Scan for the cell matching the given text and deliver its [x, y] coordinate at center. 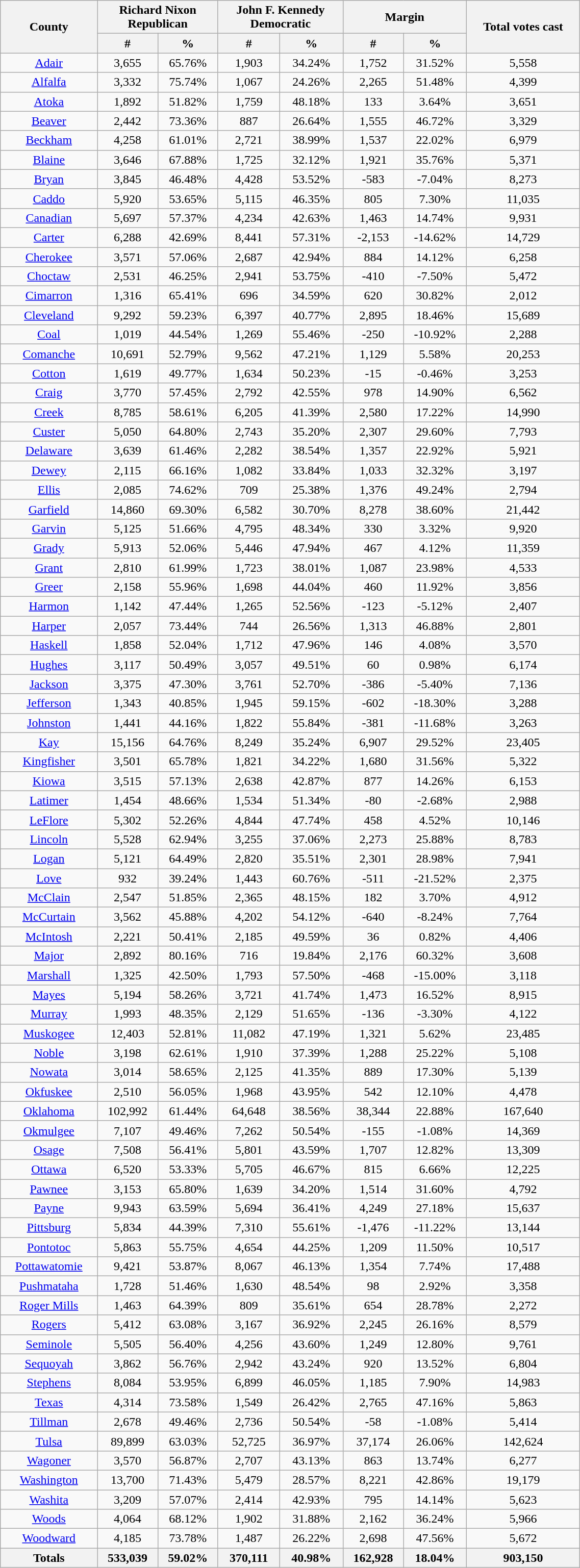
47.74% [311, 820]
25.22% [435, 1053]
2,442 [128, 121]
37,174 [373, 1441]
57.31% [311, 237]
3,332 [128, 82]
-1,476 [373, 1228]
46.13% [311, 1267]
8,579 [523, 1325]
5,558 [523, 63]
52.79% [188, 354]
41.74% [311, 995]
8,783 [523, 839]
-386 [373, 684]
9,421 [128, 1267]
43.13% [311, 1460]
3,117 [128, 665]
42.94% [311, 257]
167,640 [523, 1111]
458 [373, 820]
11,359 [523, 548]
2,736 [249, 1422]
35.61% [311, 1305]
McClain [49, 898]
1,316 [128, 296]
1,441 [128, 723]
49.77% [188, 373]
24.26% [311, 82]
1,968 [249, 1092]
4,314 [128, 1402]
5,921 [523, 451]
2,407 [523, 606]
20,253 [523, 354]
46.88% [435, 626]
3,770 [128, 393]
51.48% [435, 82]
6,907 [373, 742]
3,515 [128, 781]
41.35% [311, 1072]
1,793 [249, 975]
1,249 [373, 1344]
64.49% [188, 858]
2,012 [523, 296]
38.01% [311, 568]
2,085 [128, 490]
58.61% [188, 412]
Blaine [49, 160]
Woodward [49, 1538]
1,892 [128, 102]
8,785 [128, 412]
8,915 [523, 995]
Comanche [49, 354]
809 [249, 1305]
11.50% [435, 1247]
1,313 [373, 626]
3,167 [249, 1325]
56.87% [188, 1460]
1,354 [373, 1267]
4,249 [373, 1208]
2,892 [128, 956]
4,844 [249, 820]
5,139 [523, 1072]
14.14% [435, 1499]
2,125 [249, 1072]
35.51% [311, 858]
52.81% [188, 1033]
15,689 [523, 315]
Wagoner [49, 1460]
6,288 [128, 237]
13.52% [435, 1363]
59.02% [188, 1558]
Custer [49, 432]
2,129 [249, 1014]
1,725 [249, 160]
6,979 [523, 140]
5,125 [128, 528]
67.88% [188, 160]
2,375 [523, 878]
2,265 [373, 82]
4,792 [523, 1189]
Logan [49, 858]
2,743 [249, 432]
36.92% [311, 1325]
43.60% [311, 1344]
14,729 [523, 237]
3,845 [128, 179]
744 [249, 626]
49.59% [311, 937]
38,344 [373, 1111]
Total votes cast [523, 27]
89,899 [128, 1441]
-155 [373, 1130]
884 [373, 257]
Choctaw [49, 276]
Craig [49, 393]
1,707 [373, 1150]
64.76% [188, 742]
26.16% [435, 1325]
-58 [373, 1422]
142,624 [523, 1441]
61.01% [188, 140]
36 [373, 937]
-7.50% [435, 276]
889 [373, 1072]
460 [373, 587]
68.12% [188, 1519]
1,549 [249, 1402]
4,122 [523, 1014]
52.06% [188, 548]
6,277 [523, 1460]
Cotton [49, 373]
53.87% [188, 1267]
3,646 [128, 160]
56.76% [188, 1363]
5.62% [435, 1033]
17.22% [435, 412]
48.18% [311, 102]
36.97% [311, 1441]
4,234 [249, 218]
6,205 [249, 412]
1,728 [128, 1286]
Bryan [49, 179]
-10.92% [435, 335]
55.46% [311, 335]
12.82% [435, 1150]
51.85% [188, 898]
533,039 [128, 1558]
51.46% [188, 1286]
Osage [49, 1150]
73.58% [188, 1402]
Murray [49, 1014]
9,761 [523, 1344]
23.98% [435, 568]
2,942 [249, 1363]
5,528 [128, 839]
43.24% [311, 1363]
2,941 [249, 276]
13,144 [523, 1228]
2,792 [249, 393]
14.12% [435, 257]
1,680 [373, 762]
Kay [49, 742]
1,067 [249, 82]
10,691 [128, 354]
34.24% [311, 63]
-5.40% [435, 684]
31.60% [435, 1189]
62.61% [188, 1053]
1,343 [128, 703]
-0.46% [435, 373]
Washington [49, 1480]
Jackson [49, 684]
5,505 [128, 1344]
53.95% [188, 1383]
-15.00% [435, 975]
18.46% [435, 315]
61.44% [188, 1111]
Oklahoma [49, 1111]
5,920 [128, 198]
13,309 [523, 1150]
52.26% [188, 820]
4.52% [435, 820]
32.12% [311, 160]
6,562 [523, 393]
5,121 [128, 858]
42.86% [435, 1480]
1,698 [249, 587]
46.67% [311, 1169]
5,705 [249, 1169]
60.32% [435, 956]
-2,153 [373, 237]
49.24% [435, 490]
2,678 [128, 1422]
-410 [373, 276]
1,265 [249, 606]
1,487 [249, 1538]
50.49% [188, 665]
8,441 [249, 237]
-640 [373, 917]
3,255 [249, 839]
1,639 [249, 1189]
Harmon [49, 606]
40.98% [311, 1558]
-21.52% [435, 878]
2,185 [249, 937]
53.75% [311, 276]
5,672 [523, 1538]
41.39% [311, 412]
Coal [49, 335]
Muskogee [49, 1033]
12,403 [128, 1033]
2,115 [128, 470]
Rogers [49, 1325]
1,514 [373, 1189]
182 [373, 898]
1,269 [249, 335]
1,376 [373, 490]
2,698 [373, 1538]
12.80% [435, 1344]
6,258 [523, 257]
3,198 [128, 1053]
42.63% [311, 218]
65.78% [188, 762]
Caddo [49, 198]
52.70% [311, 684]
57.45% [188, 393]
Nowata [49, 1072]
4,912 [523, 898]
5,446 [249, 548]
3.70% [435, 898]
42.87% [311, 781]
1,185 [373, 1383]
29.52% [435, 742]
71.43% [188, 1480]
61.46% [188, 451]
542 [373, 1092]
73.36% [188, 121]
55.61% [311, 1228]
47.94% [311, 548]
37.06% [311, 839]
Cimarron [49, 296]
1,357 [373, 451]
7,136 [523, 684]
23,485 [523, 1033]
Beaver [49, 121]
2,765 [373, 1402]
1,822 [249, 723]
14,860 [128, 509]
716 [249, 956]
Cleveland [49, 315]
36.41% [311, 1208]
903,150 [523, 1558]
2,721 [249, 140]
35.24% [311, 742]
1,537 [373, 140]
146 [373, 645]
38.99% [311, 140]
57.50% [311, 975]
2,510 [128, 1092]
14.90% [435, 393]
7,941 [523, 858]
64,648 [249, 1111]
133 [373, 102]
64.39% [188, 1305]
4.08% [435, 645]
330 [373, 528]
65.41% [188, 296]
30.70% [311, 509]
40.85% [188, 703]
-250 [373, 335]
47.19% [311, 1033]
3,375 [128, 684]
-7.04% [435, 179]
4,258 [128, 140]
Tillman [49, 1422]
Carter [49, 237]
2,307 [373, 432]
1,634 [249, 373]
75.74% [188, 82]
33.84% [311, 470]
4,428 [249, 179]
4,202 [249, 917]
-381 [373, 723]
696 [249, 296]
47.56% [435, 1538]
3,288 [523, 703]
51.65% [311, 1014]
63.03% [188, 1441]
38.56% [311, 1111]
-2.68% [435, 800]
73.44% [188, 626]
-80 [373, 800]
2,245 [373, 1325]
Love [49, 878]
6,174 [523, 665]
Roger Mills [49, 1305]
1,993 [128, 1014]
42.69% [188, 237]
27.18% [435, 1208]
1,630 [249, 1286]
3,263 [523, 723]
1,033 [373, 470]
19.84% [311, 956]
2.92% [435, 1286]
McIntosh [49, 937]
8,084 [128, 1383]
63.59% [188, 1208]
4,533 [523, 568]
28.78% [435, 1305]
66.16% [188, 470]
5,694 [249, 1208]
1,321 [373, 1033]
Harper [49, 626]
47.21% [311, 354]
5,322 [523, 762]
56.05% [188, 1092]
2,414 [249, 1499]
5,414 [523, 1422]
Atoka [49, 102]
2,162 [373, 1519]
2,820 [249, 858]
98 [373, 1286]
1,945 [249, 703]
57.13% [188, 781]
1,903 [249, 63]
2,301 [373, 858]
44.16% [188, 723]
60 [373, 665]
11,082 [249, 1033]
6,582 [249, 509]
18.04% [435, 1558]
3,358 [523, 1286]
9,931 [523, 218]
-136 [373, 1014]
37.39% [311, 1053]
57.37% [188, 218]
Texas [49, 1402]
51.82% [188, 102]
Tulsa [49, 1441]
19,179 [523, 1480]
26.56% [311, 626]
1,129 [373, 354]
2,794 [523, 490]
5,479 [249, 1480]
54.12% [311, 917]
Pottawatomie [49, 1267]
Grant [49, 568]
Totals [49, 1558]
Creek [49, 412]
Pittsburg [49, 1228]
-15 [373, 373]
Cherokee [49, 257]
7,764 [523, 917]
Johnston [49, 723]
-8.24% [435, 917]
14,369 [523, 1130]
5,623 [523, 1499]
15,637 [523, 1208]
1,712 [249, 645]
48.35% [188, 1014]
6,899 [249, 1383]
620 [373, 296]
Pushmataha [49, 1286]
31.56% [435, 762]
12.10% [435, 1092]
36.24% [435, 1519]
22.02% [435, 140]
26.64% [311, 121]
26.42% [311, 1402]
2,531 [128, 276]
1,142 [128, 606]
3,057 [249, 665]
3,571 [128, 257]
45.88% [188, 917]
6,520 [128, 1169]
Grady [49, 548]
5,913 [128, 548]
8,273 [523, 179]
-511 [373, 878]
7,793 [523, 432]
28.57% [311, 1480]
38.54% [311, 451]
56.40% [188, 1344]
2,158 [128, 587]
13.74% [435, 1460]
7.30% [435, 198]
Payne [49, 1208]
467 [373, 548]
Margin [405, 17]
2,707 [249, 1460]
162,928 [373, 1558]
51.66% [188, 528]
5,834 [128, 1228]
1,325 [128, 975]
7,508 [128, 1150]
8,067 [249, 1267]
2,895 [373, 315]
4,399 [523, 82]
9,943 [128, 1208]
3,197 [523, 470]
49.51% [311, 665]
44.39% [188, 1228]
61.99% [188, 568]
46.25% [188, 276]
Latimer [49, 800]
815 [373, 1169]
8,221 [373, 1480]
Noble [49, 1053]
6,397 [249, 315]
4,654 [249, 1247]
County [49, 27]
5,966 [523, 1519]
46.72% [435, 121]
4,406 [523, 937]
5.58% [435, 354]
43.95% [311, 1092]
14.74% [435, 218]
Garfield [49, 509]
709 [249, 490]
59.23% [188, 315]
2,687 [249, 257]
46.35% [311, 198]
-123 [373, 606]
28.98% [435, 858]
2,801 [523, 626]
Pawnee [49, 1189]
22.88% [435, 1111]
5,050 [128, 432]
34.20% [311, 1189]
50.41% [188, 937]
47.44% [188, 606]
1,858 [128, 645]
-11.68% [435, 723]
34.59% [311, 296]
26.22% [311, 1538]
3,329 [523, 121]
47.96% [311, 645]
10,517 [523, 1247]
1,082 [249, 470]
920 [373, 1363]
48.66% [188, 800]
1,443 [249, 878]
Seminole [49, 1344]
44.04% [311, 587]
978 [373, 393]
Greer [49, 587]
Marshall [49, 975]
59.15% [311, 703]
21,442 [523, 509]
LeFlore [49, 820]
Adair [49, 63]
Okmulgee [49, 1130]
1,759 [249, 102]
-583 [373, 179]
3,856 [523, 587]
52.56% [311, 606]
5,801 [249, 1150]
47.16% [435, 1402]
1,534 [249, 800]
-602 [373, 703]
2,176 [373, 956]
35.20% [311, 432]
Ottawa [49, 1169]
2,282 [249, 451]
39.24% [188, 878]
5,194 [128, 995]
3,608 [523, 956]
7.74% [435, 1267]
50.23% [311, 373]
4,795 [249, 528]
654 [373, 1305]
-11.22% [435, 1228]
63.08% [188, 1325]
1,910 [249, 1053]
Hughes [49, 665]
5,302 [128, 820]
Garvin [49, 528]
57.07% [188, 1499]
1,473 [373, 995]
60.76% [311, 878]
805 [373, 198]
Beckham [49, 140]
65.80% [188, 1189]
1,921 [373, 160]
65.76% [188, 63]
-468 [373, 975]
26.06% [435, 1441]
44.54% [188, 335]
56.41% [188, 1150]
3,153 [128, 1189]
14.26% [435, 781]
2,988 [523, 800]
48.54% [311, 1286]
2,057 [128, 626]
1,454 [128, 800]
3,862 [128, 1363]
53.33% [188, 1169]
57.06% [188, 257]
Stephens [49, 1383]
14,990 [523, 412]
7.90% [435, 1383]
55.96% [188, 587]
Jefferson [49, 703]
9,292 [128, 315]
877 [373, 781]
35.76% [435, 160]
5,412 [128, 1325]
3,721 [249, 995]
3.32% [435, 528]
Canadian [49, 218]
17.30% [435, 1072]
53.65% [188, 198]
4,256 [249, 1344]
48.34% [311, 528]
Kingfisher [49, 762]
1,019 [128, 335]
Dewey [49, 470]
3,209 [128, 1499]
29.60% [435, 432]
31.88% [311, 1519]
30.82% [435, 296]
Kiowa [49, 781]
-3.30% [435, 1014]
4,478 [523, 1092]
55.75% [188, 1247]
9,562 [249, 354]
1,288 [373, 1053]
1,821 [249, 762]
Delaware [49, 451]
863 [373, 1460]
46.05% [311, 1383]
Sequoyah [49, 1363]
64.80% [188, 432]
58.26% [188, 995]
2,638 [249, 781]
Washita [49, 1499]
55.84% [311, 723]
3,639 [128, 451]
Pontotoc [49, 1247]
13,700 [128, 1480]
Lincoln [49, 839]
46.48% [188, 179]
4,064 [128, 1519]
3,655 [128, 63]
5,115 [249, 198]
80.16% [188, 956]
43.59% [311, 1150]
3,651 [523, 102]
69.30% [188, 509]
932 [128, 878]
14,983 [523, 1383]
23,405 [523, 742]
15,156 [128, 742]
2,288 [523, 335]
1,619 [128, 373]
3,014 [128, 1072]
102,992 [128, 1111]
25.88% [435, 839]
6,804 [523, 1363]
1,752 [373, 63]
17,488 [523, 1267]
3,118 [523, 975]
3,253 [523, 373]
22.92% [435, 451]
31.52% [435, 63]
Ellis [49, 490]
1,902 [249, 1519]
58.65% [188, 1072]
25.38% [311, 490]
74.62% [188, 490]
2,273 [373, 839]
3,562 [128, 917]
52,725 [249, 1441]
42.50% [188, 975]
52.04% [188, 645]
7,262 [249, 1130]
795 [373, 1499]
40.77% [311, 315]
9,920 [523, 528]
887 [249, 121]
3,761 [249, 684]
5,697 [128, 218]
2,365 [249, 898]
2,810 [128, 568]
6.66% [435, 1169]
10,146 [523, 820]
-18.30% [435, 703]
5,472 [523, 276]
32.32% [435, 470]
4,185 [128, 1538]
34.22% [311, 762]
42.93% [311, 1499]
-5.12% [435, 606]
1,087 [373, 568]
Woods [49, 1519]
7,107 [128, 1130]
Okfuskee [49, 1092]
2,580 [373, 412]
1,555 [373, 121]
0.82% [435, 937]
-14.62% [435, 237]
8,249 [249, 742]
4.12% [435, 548]
1,209 [373, 1247]
12,225 [523, 1169]
62.94% [188, 839]
2,221 [128, 937]
370,111 [249, 1558]
44.25% [311, 1247]
53.52% [311, 179]
42.55% [311, 393]
8,278 [373, 509]
Major [49, 956]
38.60% [435, 509]
51.34% [311, 800]
3,501 [128, 762]
Richard NixonRepublican [158, 17]
Alfalfa [49, 82]
11,035 [523, 198]
2,272 [523, 1305]
Mayes [49, 995]
McCurtain [49, 917]
Haskell [49, 645]
3.64% [435, 102]
16.52% [435, 995]
0.98% [435, 665]
6,153 [523, 781]
John F. KennedyDemocratic [281, 17]
11.92% [435, 587]
73.78% [188, 1538]
2,547 [128, 898]
5,371 [523, 160]
48.15% [311, 898]
47.30% [188, 684]
7,310 [249, 1228]
5,108 [523, 1053]
1,723 [249, 568]
